Provide the (X, Y) coordinate of the cell's center where the given text is located.  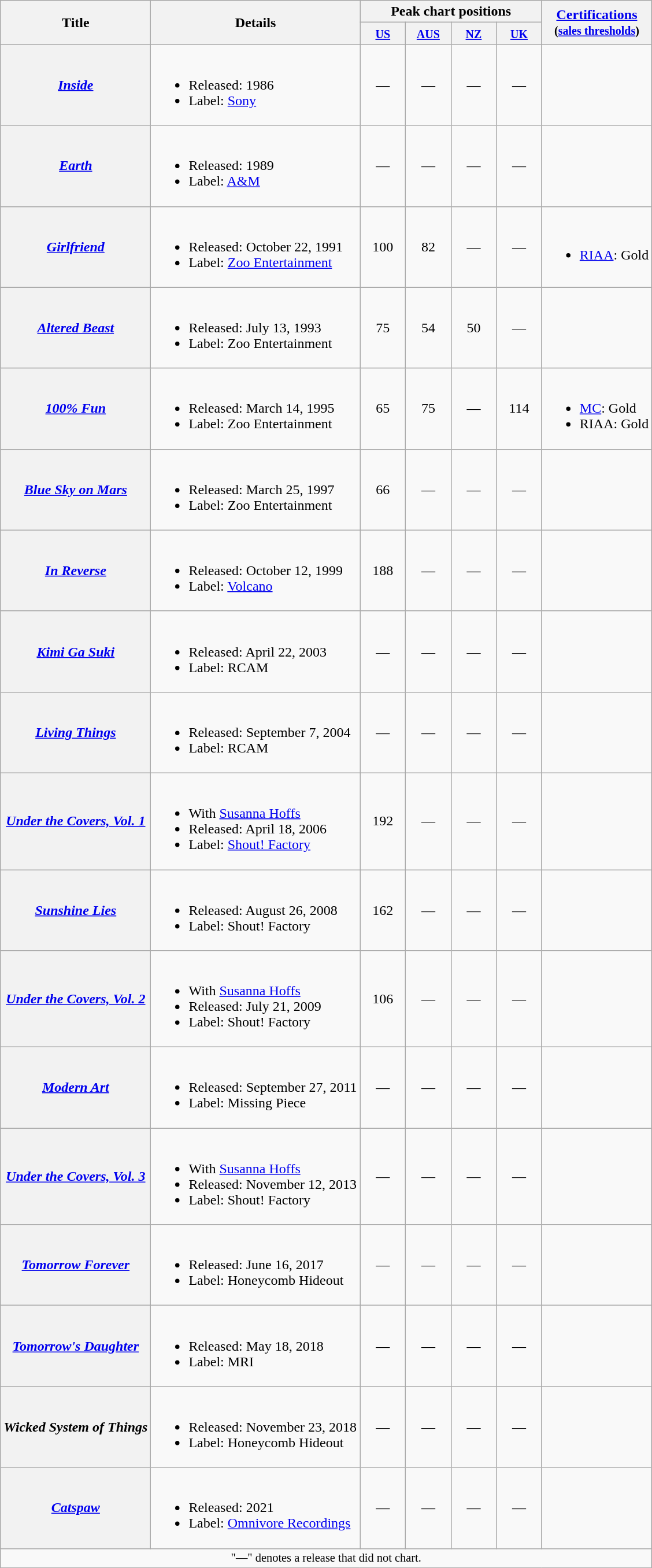
106 (383, 999)
Living Things (76, 732)
Released: March 25, 1997Label: Zoo Entertainment (255, 490)
Tomorrow Forever (76, 1265)
Released: 1986Label: Sony (255, 85)
Altered Beast (76, 328)
MC: GoldRIAA: Gold (597, 409)
Under the Covers, Vol. 3 (76, 1177)
Wicked System of Things (76, 1427)
Under the Covers, Vol. 1 (76, 821)
Certifications(sales thresholds) (597, 23)
50 (474, 328)
Under the Covers, Vol. 2 (76, 999)
Kimi Ga Suki (76, 651)
"—" denotes a release that did not chart. (326, 1558)
114 (519, 409)
With Susanna HoffsReleased: July 21, 2009Label: Shout! Factory (255, 999)
Girlfriend (76, 247)
188 (383, 570)
192 (383, 821)
With Susanna HoffsReleased: November 12, 2013Label: Shout! Factory (255, 1177)
Released: September 27, 2011Label: Missing Piece (255, 1088)
US (383, 34)
Earth (76, 166)
Released: July 13, 1993Label: Zoo Entertainment (255, 328)
NZ (474, 34)
65 (383, 409)
Released: May 18, 2018Label: MRI (255, 1346)
UK (519, 34)
Released: June 16, 2017Label: Honeycomb Hideout (255, 1265)
Sunshine Lies (76, 910)
66 (383, 490)
100% Fun (76, 409)
Catspaw (76, 1508)
Inside (76, 85)
54 (429, 328)
In Reverse (76, 570)
Released: August 26, 2008Label: Shout! Factory (255, 910)
RIAA: Gold (597, 247)
82 (429, 247)
162 (383, 910)
Released: October 12, 1999Label: Volcano (255, 570)
Released: April 22, 2003Label: RCAM (255, 651)
Released: October 22, 1991Label: Zoo Entertainment (255, 247)
100 (383, 247)
AUS (429, 34)
With Susanna HoffsReleased: April 18, 2006Label: Shout! Factory (255, 821)
Tomorrow's Daughter (76, 1346)
Released: March 14, 1995Label: Zoo Entertainment (255, 409)
Peak chart positions (451, 12)
Released: November 23, 2018Label: Honeycomb Hideout (255, 1427)
Details (255, 23)
Released: 1989Label: A&M (255, 166)
Released: September 7, 2004Label: RCAM (255, 732)
Title (76, 23)
Blue Sky on Mars (76, 490)
Released: 2021Label: Omnivore Recordings (255, 1508)
Modern Art (76, 1088)
